Return the (X, Y) coordinate for the center point of the cell that contains the specified text.  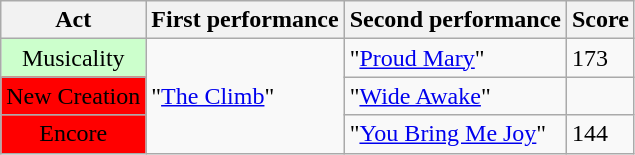
Score (600, 20)
"Wide Awake" (455, 96)
Encore (74, 134)
"Proud Mary" (455, 58)
"You Bring Me Joy" (455, 134)
First performance (245, 20)
144 (600, 134)
New Creation (74, 96)
173 (600, 58)
"The Climb" (245, 96)
Musicality (74, 58)
Act (74, 20)
Second performance (455, 20)
